Return [x, y] of the center of cell containing provided text 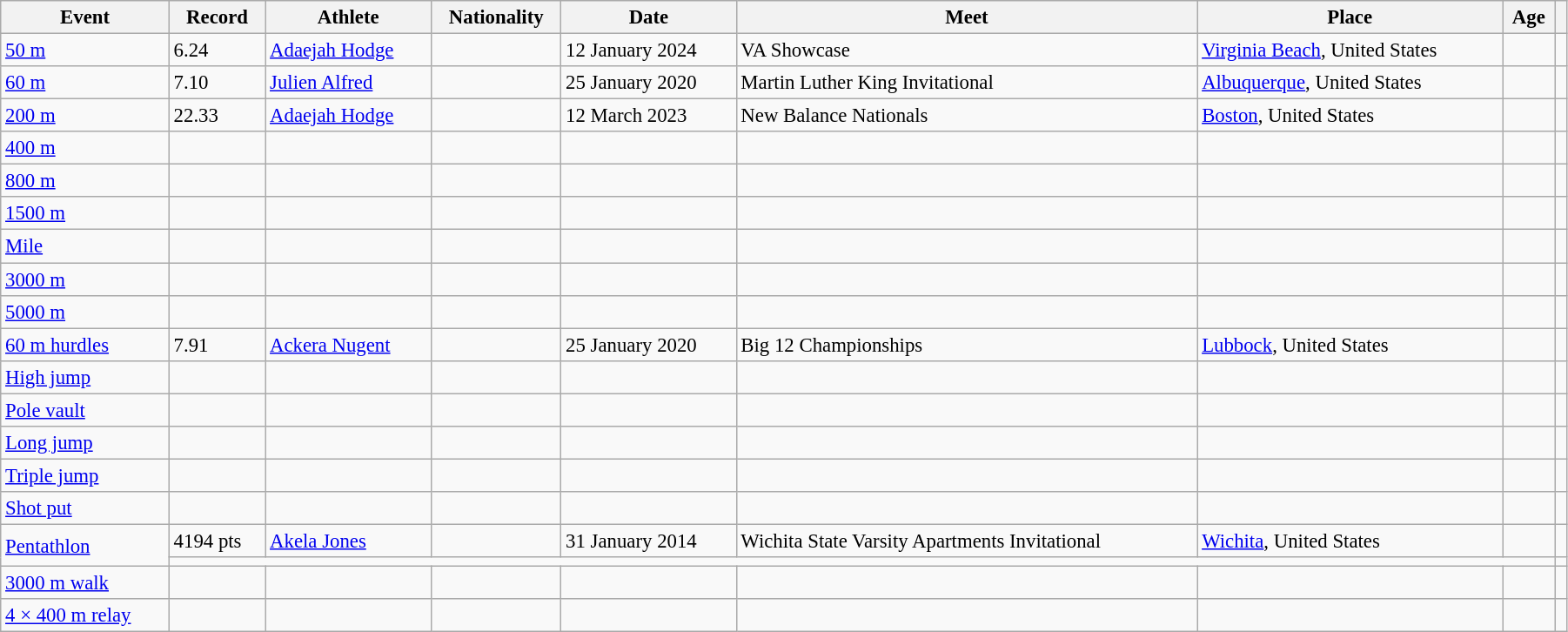
Virginia Beach, United States [1350, 50]
Martin Luther King Invitational [967, 83]
Shot put [85, 508]
Place [1350, 17]
Long jump [85, 443]
Date [649, 17]
Pentathlon [85, 545]
200 m [85, 116]
4 × 400 m relay [85, 615]
Albuquerque, United States [1350, 83]
400 m [85, 148]
Event [85, 17]
Record [217, 17]
New Balance Nationals [967, 116]
Meet [967, 17]
5000 m [85, 312]
Wichita State Varsity Apartments Invitational [967, 541]
Wichita, United States [1350, 541]
VA Showcase [967, 50]
31 January 2014 [649, 541]
800 m [85, 181]
3000 m walk [85, 583]
Boston, United States [1350, 116]
Pole vault [85, 410]
Mile [85, 246]
Ackera Nugent [348, 345]
4194 pts [217, 541]
Triple jump [85, 475]
Akela Jones [348, 541]
Age [1528, 17]
6.24 [217, 50]
22.33 [217, 116]
Lubbock, United States [1350, 345]
1500 m [85, 213]
12 January 2024 [649, 50]
Julien Alfred [348, 83]
Athlete [348, 17]
Big 12 Championships [967, 345]
Nationality [496, 17]
7.91 [217, 345]
12 March 2023 [649, 116]
60 m [85, 83]
3000 m [85, 279]
50 m [85, 50]
60 m hurdles [85, 345]
7.10 [217, 83]
High jump [85, 377]
